Scan for the cell matching the given text and deliver its [x, y] coordinate at center. 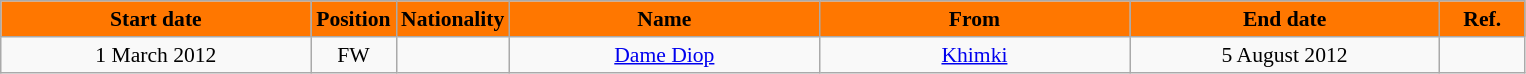
Khimki [974, 55]
5 August 2012 [1285, 55]
1 March 2012 [156, 55]
FW [354, 55]
Position [354, 19]
Start date [156, 19]
Ref. [1482, 19]
Dame Diop [664, 55]
Nationality [452, 19]
End date [1285, 19]
Name [664, 19]
From [974, 19]
